Search for the cell housing the specified text and yield its [x, y] center coordinate. 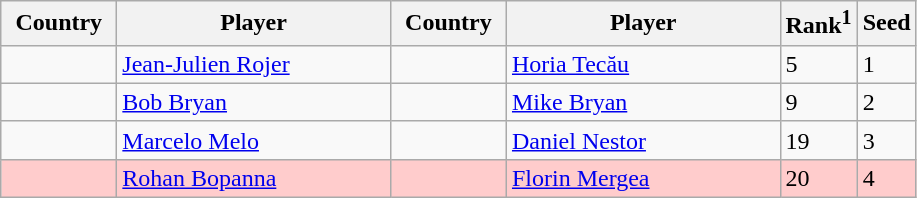
Mike Bryan [643, 102]
Seed [886, 24]
2 [886, 102]
3 [886, 140]
19 [818, 140]
Daniel Nestor [643, 140]
Rohan Bopanna [254, 178]
Marcelo Melo [254, 140]
Florin Mergea [643, 178]
4 [886, 178]
9 [818, 102]
Bob Bryan [254, 102]
Rank1 [818, 24]
Jean-Julien Rojer [254, 64]
20 [818, 178]
1 [886, 64]
Horia Tecău [643, 64]
5 [818, 64]
